Identify which cell holds the provided text, then report its (X, Y) central coordinate. 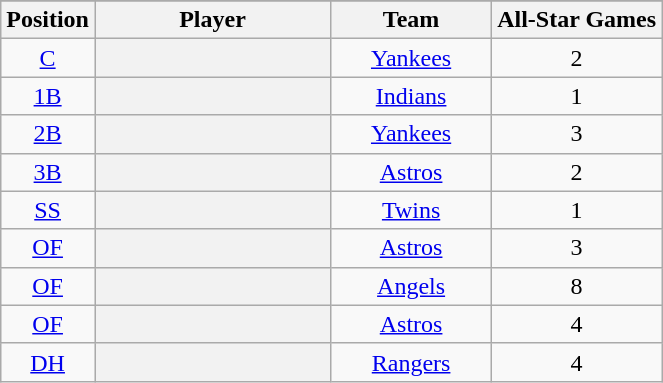
Team (412, 20)
Position (48, 20)
Angels (412, 286)
SS (48, 210)
Twins (412, 210)
1B (48, 96)
Player (212, 20)
8 (577, 286)
Rangers (412, 362)
3B (48, 172)
C (48, 58)
Indians (412, 96)
2B (48, 134)
All-Star Games (577, 20)
DH (48, 362)
